Return the (x, y) coordinate for the center point of the cell that contains the specified text.  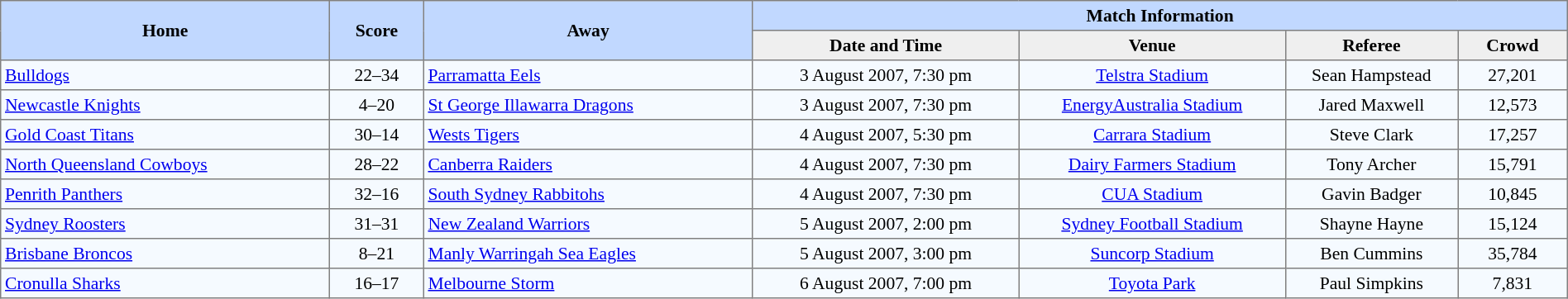
Match Information (1159, 16)
Wests Tigers (588, 135)
Away (588, 31)
35,784 (1513, 254)
12,573 (1513, 105)
32–16 (377, 194)
Sean Hampstead (1371, 75)
North Queensland Cowboys (165, 164)
Bulldogs (165, 75)
Jared Maxwell (1371, 105)
Sydney Roosters (165, 224)
EnergyAustralia Stadium (1152, 105)
7,831 (1513, 283)
Tony Archer (1371, 164)
Paul Simpkins (1371, 283)
16–17 (377, 283)
Crowd (1513, 45)
10,845 (1513, 194)
Penrith Panthers (165, 194)
28–22 (377, 164)
New Zealand Warriors (588, 224)
Venue (1152, 45)
Melbourne Storm (588, 283)
31–31 (377, 224)
Parramatta Eels (588, 75)
Date and Time (886, 45)
CUA Stadium (1152, 194)
17,257 (1513, 135)
Ben Cummins (1371, 254)
6 August 2007, 7:00 pm (886, 283)
30–14 (377, 135)
Toyota Park (1152, 283)
Brisbane Broncos (165, 254)
Sydney Football Stadium (1152, 224)
Shayne Hayne (1371, 224)
15,791 (1513, 164)
5 August 2007, 3:00 pm (886, 254)
4–20 (377, 105)
4 August 2007, 5:30 pm (886, 135)
St George Illawarra Dragons (588, 105)
Carrara Stadium (1152, 135)
South Sydney Rabbitohs (588, 194)
Manly Warringah Sea Eagles (588, 254)
22–34 (377, 75)
27,201 (1513, 75)
8–21 (377, 254)
Newcastle Knights (165, 105)
Score (377, 31)
5 August 2007, 2:00 pm (886, 224)
Suncorp Stadium (1152, 254)
Gold Coast Titans (165, 135)
Home (165, 31)
Canberra Raiders (588, 164)
Gavin Badger (1371, 194)
Telstra Stadium (1152, 75)
15,124 (1513, 224)
Cronulla Sharks (165, 283)
Steve Clark (1371, 135)
Dairy Farmers Stadium (1152, 164)
Referee (1371, 45)
